For the text-containing cell, return its midpoint in (x, y) coordinate format. 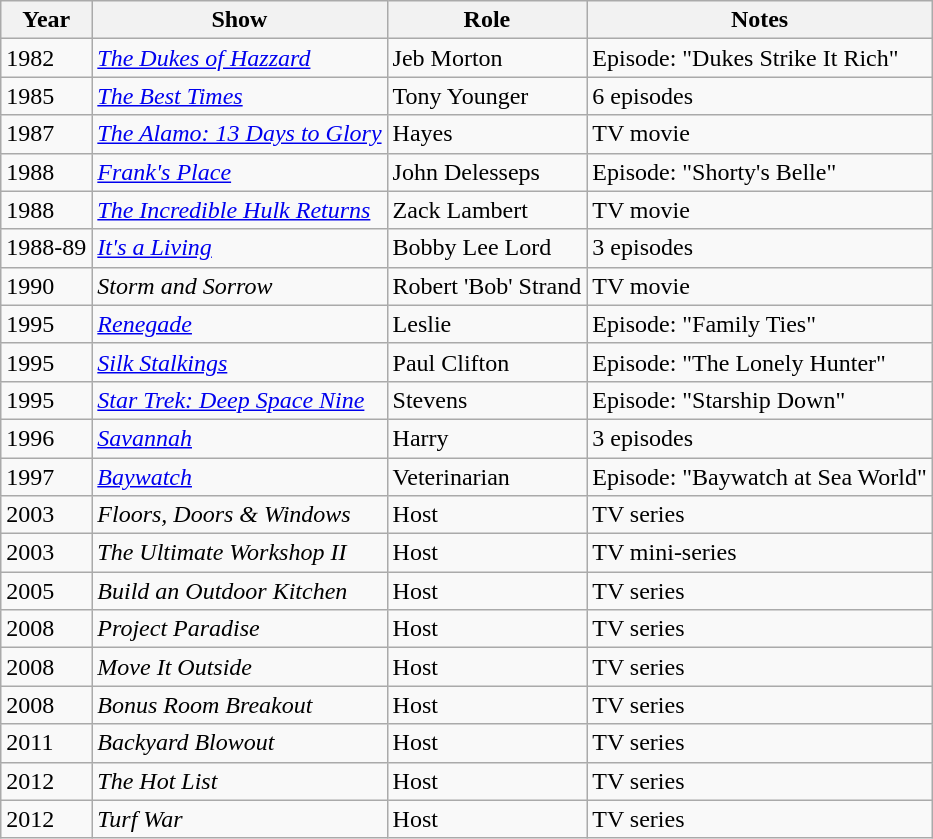
It's a Living (240, 248)
Tony Younger (487, 96)
Robert 'Bob' Strand (487, 286)
Storm and Sorrow (240, 286)
Jeb Morton (487, 58)
Year (46, 20)
The Alamo: 13 Days to Glory (240, 134)
The Incredible Hulk Returns (240, 210)
1988-89 (46, 248)
Episode: "Baywatch at Sea World" (760, 477)
Episode: "Shorty's Belle" (760, 172)
2005 (46, 591)
Renegade (240, 324)
1985 (46, 96)
Savannah (240, 438)
Move It Outside (240, 667)
Stevens (487, 400)
2011 (46, 743)
Build an Outdoor Kitchen (240, 591)
1996 (46, 438)
Paul Clifton (487, 362)
The Hot List (240, 781)
Floors, Doors & Windows (240, 515)
Zack Lambert (487, 210)
1990 (46, 286)
Baywatch (240, 477)
Episode: "Starship Down" (760, 400)
Project Paradise (240, 629)
Episode: "The Lonely Hunter" (760, 362)
Silk Stalkings (240, 362)
6 episodes (760, 96)
The Best Times (240, 96)
Star Trek: Deep Space Nine (240, 400)
Hayes (487, 134)
Turf War (240, 819)
John Delesseps (487, 172)
1987 (46, 134)
Harry (487, 438)
Bonus Room Breakout (240, 705)
Episode: "Family Ties" (760, 324)
TV mini-series (760, 553)
Bobby Lee Lord (487, 248)
The Dukes of Hazzard (240, 58)
Veterinarian (487, 477)
Role (487, 20)
Episode: "Dukes Strike It Rich" (760, 58)
Backyard Blowout (240, 743)
Show (240, 20)
1982 (46, 58)
Notes (760, 20)
1997 (46, 477)
The Ultimate Workshop II (240, 553)
Frank's Place (240, 172)
Leslie (487, 324)
